Return the [x, y] coordinate for the center point of the cell that contains the specified text.  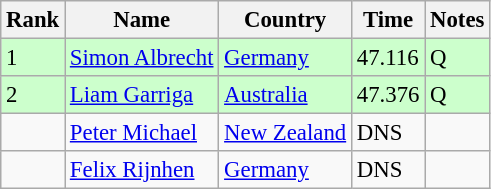
Rank [33, 20]
Australia [286, 95]
Peter Michael [142, 133]
Country [286, 20]
Time [388, 20]
47.376 [388, 95]
Notes [458, 20]
Felix Rijnhen [142, 170]
Liam Garriga [142, 95]
1 [33, 58]
47.116 [388, 58]
New Zealand [286, 133]
Simon Albrecht [142, 58]
2 [33, 95]
Name [142, 20]
